Detect which cell encompasses the target text, then output its [X, Y] center coordinate. 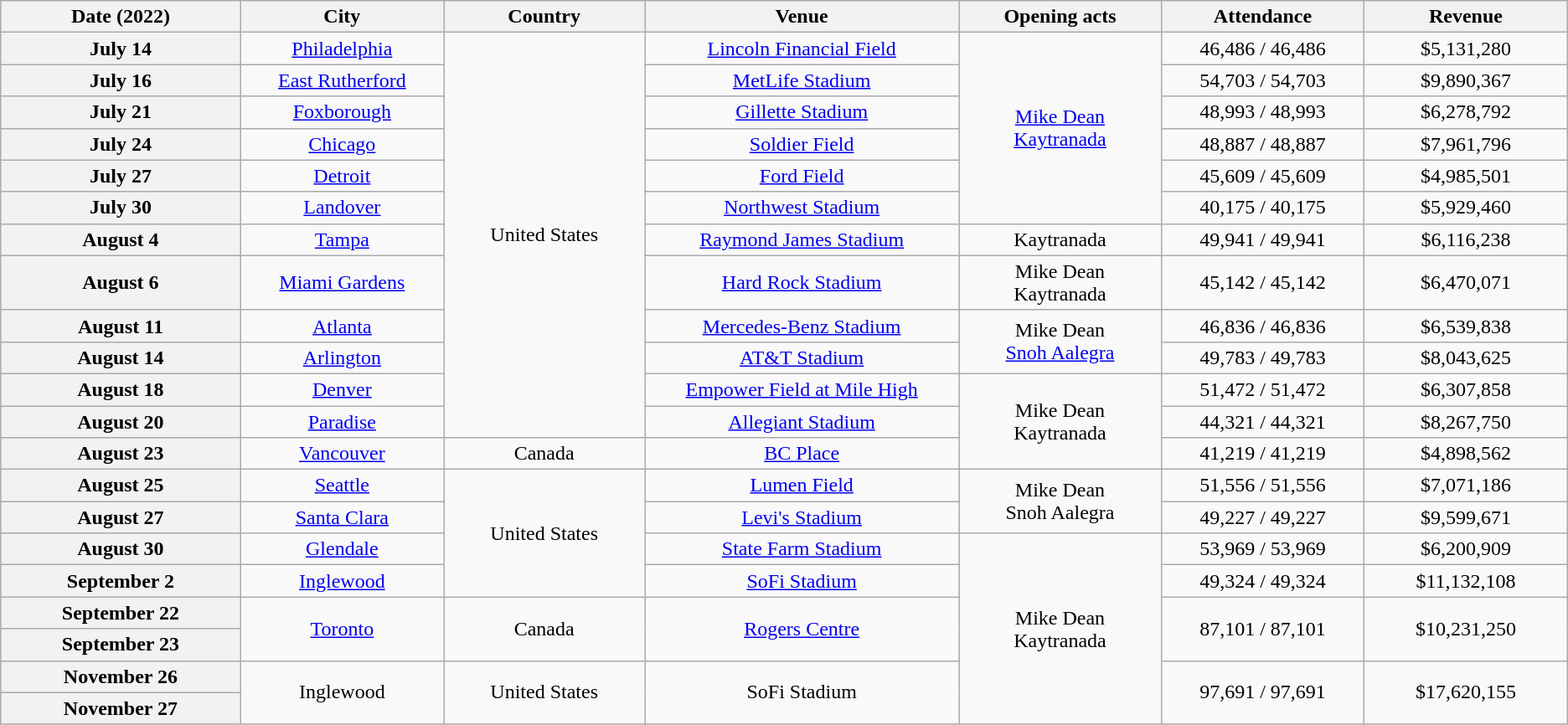
State Farm Stadium [802, 549]
City [342, 17]
Lumen Field [802, 486]
Vancouver [342, 454]
July 30 [121, 208]
East Rutherford [342, 80]
September 2 [121, 581]
49,324 / 49,324 [1262, 581]
97,691 / 97,691 [1262, 692]
87,101 / 87,101 [1262, 629]
August 23 [121, 454]
Arlington [342, 357]
July 14 [121, 49]
41,219 / 41,219 [1262, 454]
Attendance [1262, 17]
$9,599,671 [1466, 517]
August 25 [121, 486]
46,486 / 46,486 [1262, 49]
September 23 [121, 645]
Empower Field at Mile High [802, 389]
Hard Rock Stadium [802, 283]
August 18 [121, 389]
Atlanta [342, 326]
$6,116,238 [1466, 239]
July 16 [121, 80]
$5,929,460 [1466, 208]
$8,043,625 [1466, 357]
Chicago [342, 144]
46,836 / 46,836 [1262, 326]
49,227 / 49,227 [1262, 517]
Venue [802, 17]
Rogers Centre [802, 629]
MetLife Stadium [802, 80]
$10,231,250 [1466, 629]
$8,267,750 [1466, 421]
November 27 [121, 708]
August 30 [121, 549]
Detroit [342, 176]
Philadelphia [342, 49]
48,993 / 48,993 [1262, 112]
Northwest Stadium [802, 208]
$7,961,796 [1466, 144]
$9,890,367 [1466, 80]
Landover [342, 208]
$6,200,909 [1466, 549]
Allegiant Stadium [802, 421]
Toronto [342, 629]
Miami Gardens [342, 283]
44,321 / 44,321 [1262, 421]
51,472 / 51,472 [1262, 389]
49,783 / 49,783 [1262, 357]
AT&T Stadium [802, 357]
August 11 [121, 326]
July 24 [121, 144]
Country [544, 17]
August 20 [121, 421]
Soldier Field [802, 144]
Opening acts [1060, 17]
Denver [342, 389]
Ford Field [802, 176]
August 27 [121, 517]
Lincoln Financial Field [802, 49]
53,969 / 53,969 [1262, 549]
Tampa [342, 239]
Kaytranada [1060, 239]
September 22 [121, 613]
November 26 [121, 676]
45,142 / 45,142 [1262, 283]
Revenue [1466, 17]
Glendale [342, 549]
August 4 [121, 239]
July 21 [121, 112]
$6,470,071 [1466, 283]
40,175 / 40,175 [1262, 208]
45,609 / 45,609 [1262, 176]
48,887 / 48,887 [1262, 144]
$6,278,792 [1466, 112]
Raymond James Stadium [802, 239]
54,703 / 54,703 [1262, 80]
July 27 [121, 176]
Foxborough [342, 112]
$11,132,108 [1466, 581]
$17,620,155 [1466, 692]
49,941 / 49,941 [1262, 239]
Seattle [342, 486]
August 14 [121, 357]
$6,307,858 [1466, 389]
Mercedes-Benz Stadium [802, 326]
$6,539,838 [1466, 326]
$5,131,280 [1466, 49]
$7,071,186 [1466, 486]
51,556 / 51,556 [1262, 486]
Paradise [342, 421]
Santa Clara [342, 517]
Levi's Stadium [802, 517]
Date (2022) [121, 17]
BC Place [802, 454]
Gillette Stadium [802, 112]
August 6 [121, 283]
$4,985,501 [1466, 176]
$4,898,562 [1466, 454]
